Detect which cell encompasses the target text, then output its (X, Y) center coordinate. 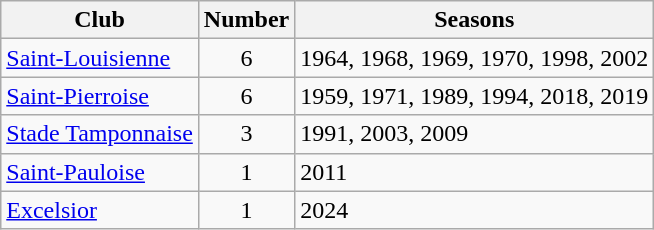
1964, 1968, 1969, 1970, 1998, 2002 (474, 58)
Seasons (474, 20)
1991, 2003, 2009 (474, 134)
Stade Tamponnaise (100, 134)
Saint-Pauloise (100, 172)
2024 (474, 210)
Number (246, 20)
Saint-Louisienne (100, 58)
Excelsior (100, 210)
Club (100, 20)
3 (246, 134)
2011 (474, 172)
1959, 1971, 1989, 1994, 2018, 2019 (474, 96)
Saint-Pierroise (100, 96)
